Identify which cell holds the provided text, then report its (x, y) central coordinate. 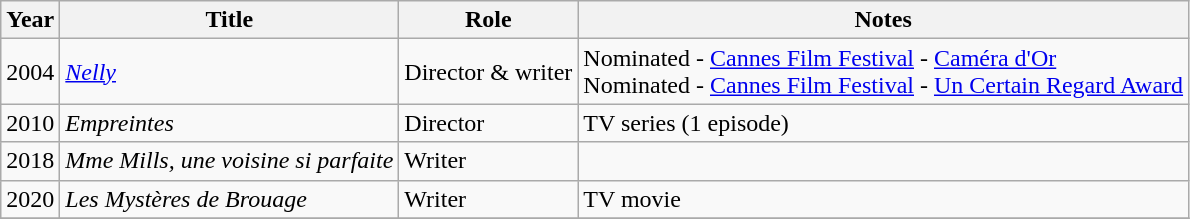
TV series (1 episode) (884, 123)
Title (230, 20)
Notes (884, 20)
2004 (30, 72)
Nominated - Cannes Film Festival - Caméra d'OrNominated - Cannes Film Festival - Un Certain Regard Award (884, 72)
Les Mystères de Brouage (230, 199)
Year (30, 20)
Nelly (230, 72)
TV movie (884, 199)
2010 (30, 123)
Director & writer (488, 72)
2020 (30, 199)
Director (488, 123)
Role (488, 20)
2018 (30, 161)
Mme Mills, une voisine si parfaite (230, 161)
Empreintes (230, 123)
